Return the [X, Y] coordinate for the center point of the cell that contains the specified text.  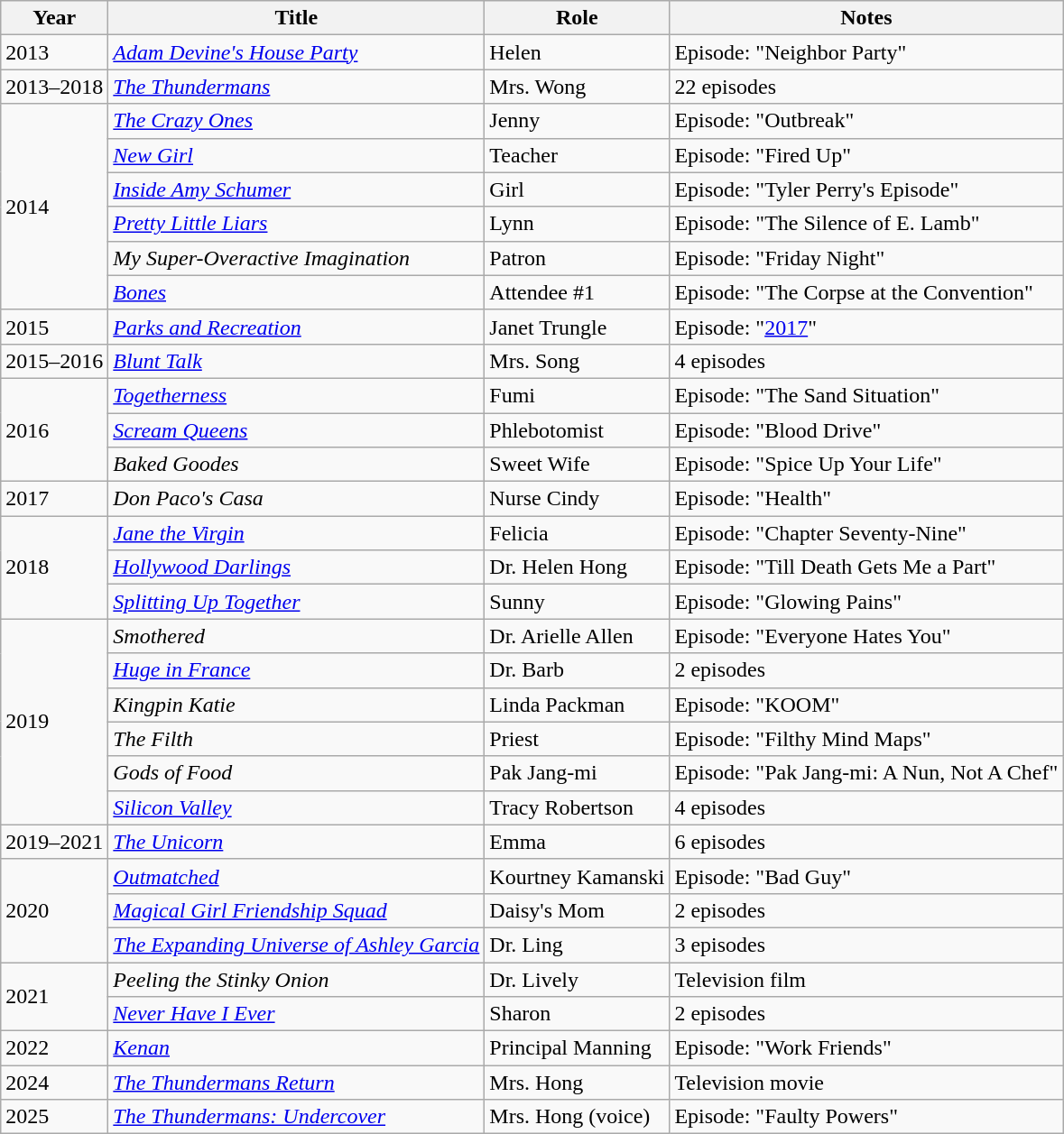
Television movie [866, 1083]
2015 [54, 327]
Episode: "The Corpse at the Convention" [866, 292]
Felicia [578, 533]
Nurse Cindy [578, 499]
The Expanding Universe of Ashley Garcia [296, 945]
Gods of Food [296, 773]
Episode: "Filthy Mind Maps" [866, 739]
Emma [578, 842]
Title [296, 18]
2025 [54, 1117]
The Filth [296, 739]
Jane the Virgin [296, 533]
Don Paco's Casa [296, 499]
Priest [578, 739]
2019 [54, 722]
Episode: "Faulty Powers" [866, 1117]
Mrs. Hong [578, 1083]
2013–2018 [54, 87]
Sunny [578, 602]
Parks and Recreation [296, 327]
Episode: "The Sand Situation" [866, 395]
Mrs. Hong (voice) [578, 1117]
Episode: "KOOM" [866, 705]
2013 [54, 52]
Notes [866, 18]
Episode: "2017" [866, 327]
Episode: "Work Friends" [866, 1048]
Togetherness [296, 395]
2021 [54, 996]
Fumi [578, 395]
Magical Girl Friendship Squad [296, 910]
2018 [54, 567]
Patron [578, 258]
3 episodes [866, 945]
Splitting Up Together [296, 602]
Dr. Barb [578, 670]
Linda Packman [578, 705]
Helen [578, 52]
Episode: "Everyone Hates You" [866, 636]
Episode: "Pak Jang-mi: A Nun, Not A Chef" [866, 773]
Teacher [578, 155]
2014 [54, 207]
Year [54, 18]
Tracy Robertson [578, 807]
Episode: "Friday Night" [866, 258]
Outmatched [296, 876]
Mrs. Wong [578, 87]
Episode: "Spice Up Your Life" [866, 465]
Daisy's Mom [578, 910]
Dr. Ling [578, 945]
Episode: "Outbreak" [866, 121]
Role [578, 18]
Episode: "Till Death Gets Me a Part" [866, 567]
2022 [54, 1048]
Television film [866, 979]
My Super-Overactive Imagination [296, 258]
Baked Goodes [296, 465]
6 episodes [866, 842]
The Unicorn [296, 842]
Silicon Valley [296, 807]
Hollywood Darlings [296, 567]
2015–2016 [54, 361]
2020 [54, 910]
Episode: "Glowing Pains" [866, 602]
Episode: "Fired Up" [866, 155]
Phlebotomist [578, 430]
Smothered [296, 636]
Lynn [578, 224]
Sharon [578, 1014]
Kenan [296, 1048]
Pretty Little Liars [296, 224]
Mrs. Song [578, 361]
The Crazy Ones [296, 121]
Episode: "Neighbor Party" [866, 52]
Dr. Lively [578, 979]
Dr. Arielle Allen [578, 636]
Episode: "Chapter Seventy-Nine" [866, 533]
Kourtney Kamanski [578, 876]
The Thundermans: Undercover [296, 1117]
Blunt Talk [296, 361]
Episode: "Tyler Perry's Episode" [866, 189]
Episode: "Bad Guy" [866, 876]
The Thundermans [296, 87]
2024 [54, 1083]
Episode: "Health" [866, 499]
2016 [54, 429]
Kingpin Katie [296, 705]
Sweet Wife [578, 465]
2019–2021 [54, 842]
2017 [54, 499]
Peeling the Stinky Onion [296, 979]
Girl [578, 189]
Pak Jang-mi [578, 773]
Episode: "Blood Drive" [866, 430]
Scream Queens [296, 430]
Adam Devine's House Party [296, 52]
Huge in France [296, 670]
Bones [296, 292]
Principal Manning [578, 1048]
Attendee #1 [578, 292]
Janet Trungle [578, 327]
The Thundermans Return [296, 1083]
Jenny [578, 121]
Dr. Helen Hong [578, 567]
New Girl [296, 155]
22 episodes [866, 87]
Inside Amy Schumer [296, 189]
Never Have I Ever [296, 1014]
Episode: "The Silence of E. Lamb" [866, 224]
